Pinpoint the cell where the given text exists, returning its [X, Y] midpoint coordinate. 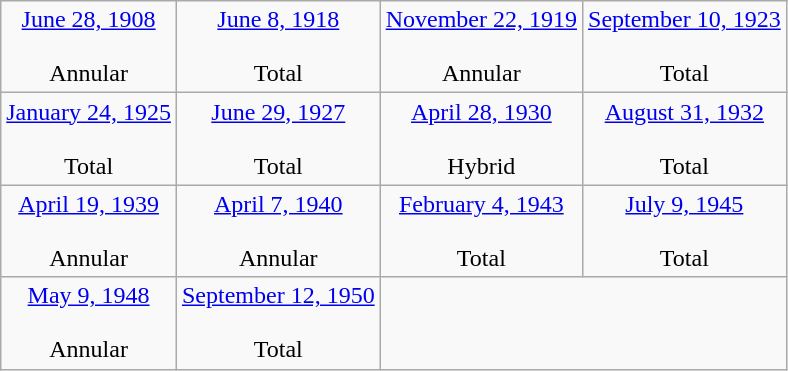
April 19, 1939Annular [89, 231]
June 29, 1927Total [278, 139]
April 7, 1940Annular [278, 231]
January 24, 1925Total [89, 139]
May 9, 1948Annular [89, 323]
November 22, 1919Annular [481, 47]
July 9, 1945Total [685, 231]
April 28, 1930Hybrid [481, 139]
June 8, 1918Total [278, 47]
February 4, 1943Total [481, 231]
September 12, 1950Total [278, 323]
June 28, 1908Annular [89, 47]
September 10, 1923Total [685, 47]
August 31, 1932Total [685, 139]
